Determine the (X, Y) coordinate at the center of the cell enclosing the given text.  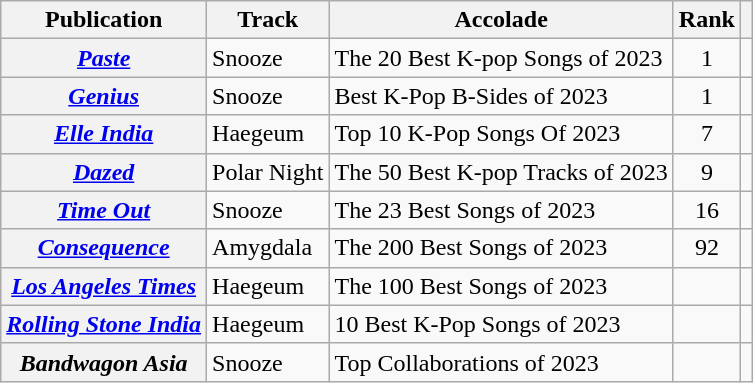
16 (706, 210)
The 23 Best Songs of 2023 (501, 210)
Publication (104, 20)
Accolade (501, 20)
Top Collaborations of 2023 (501, 362)
Polar Night (268, 172)
Time Out (104, 210)
Genius (104, 96)
10 Best K-Pop Songs of 2023 (501, 324)
Track (268, 20)
9 (706, 172)
92 (706, 248)
Best K-Pop B-Sides of 2023 (501, 96)
The 50 Best K-pop Tracks of 2023 (501, 172)
The 200 Best Songs of 2023 (501, 248)
Los Angeles Times (104, 286)
Paste (104, 58)
Amygdala (268, 248)
Rolling Stone India (104, 324)
Bandwagon Asia (104, 362)
Dazed (104, 172)
The 100 Best Songs of 2023 (501, 286)
Consequence (104, 248)
Elle India (104, 134)
The 20 Best K-pop Songs of 2023 (501, 58)
Rank (706, 20)
7 (706, 134)
Top 10 K-Pop Songs Of 2023 (501, 134)
